Search for the cell housing the specified text and yield its [x, y] center coordinate. 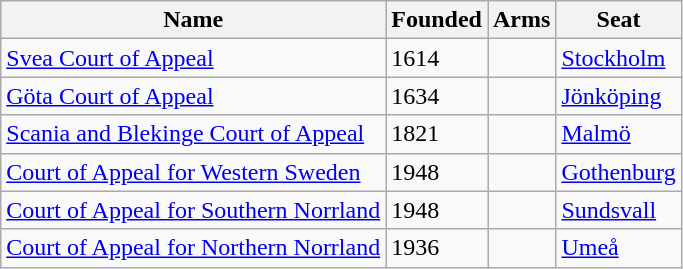
Sundsvall [618, 210]
Umeå [618, 248]
Scania and Blekinge Court of Appeal [194, 134]
Founded [437, 20]
Court of Appeal for Southern Norrland [194, 210]
Svea Court of Appeal [194, 58]
Malmö [618, 134]
Jönköping [618, 96]
1614 [437, 58]
1936 [437, 248]
1821 [437, 134]
Stockholm [618, 58]
Göta Court of Appeal [194, 96]
1634 [437, 96]
Arms [522, 20]
Gothenburg [618, 172]
Court of Appeal for Northern Norrland [194, 248]
Seat [618, 20]
Court of Appeal for Western Sweden [194, 172]
Name [194, 20]
